Locate the cell with the specified text and output its (X, Y) center coordinate. 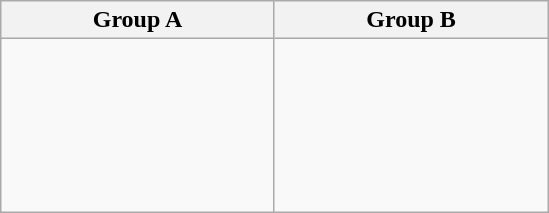
Group A (138, 20)
Group B (411, 20)
